Output the [x, y] coordinate of the center of the cell containing the given text.  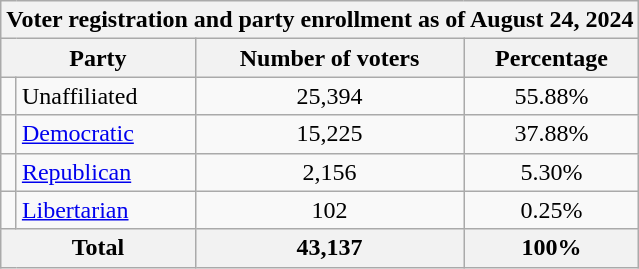
25,394 [330, 96]
55.88% [552, 96]
Republican [106, 172]
Total [98, 248]
0.25% [552, 210]
Party [98, 58]
Number of voters [330, 58]
37.88% [552, 134]
5.30% [552, 172]
2,156 [330, 172]
15,225 [330, 134]
43,137 [330, 248]
100% [552, 248]
Libertarian [106, 210]
Voter registration and party enrollment as of August 24, 2024 [320, 20]
Unaffiliated [106, 96]
Percentage [552, 58]
Democratic [106, 134]
102 [330, 210]
